Scan for the cell matching the given text and deliver its (X, Y) coordinate at center. 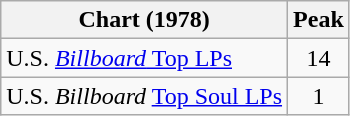
U.S. Billboard Top LPs (144, 58)
1 (319, 96)
14 (319, 58)
Chart (1978) (144, 20)
U.S. Billboard Top Soul LPs (144, 96)
Peak (319, 20)
